From the cell containing the given text, extract its center point as (x, y) coordinate. 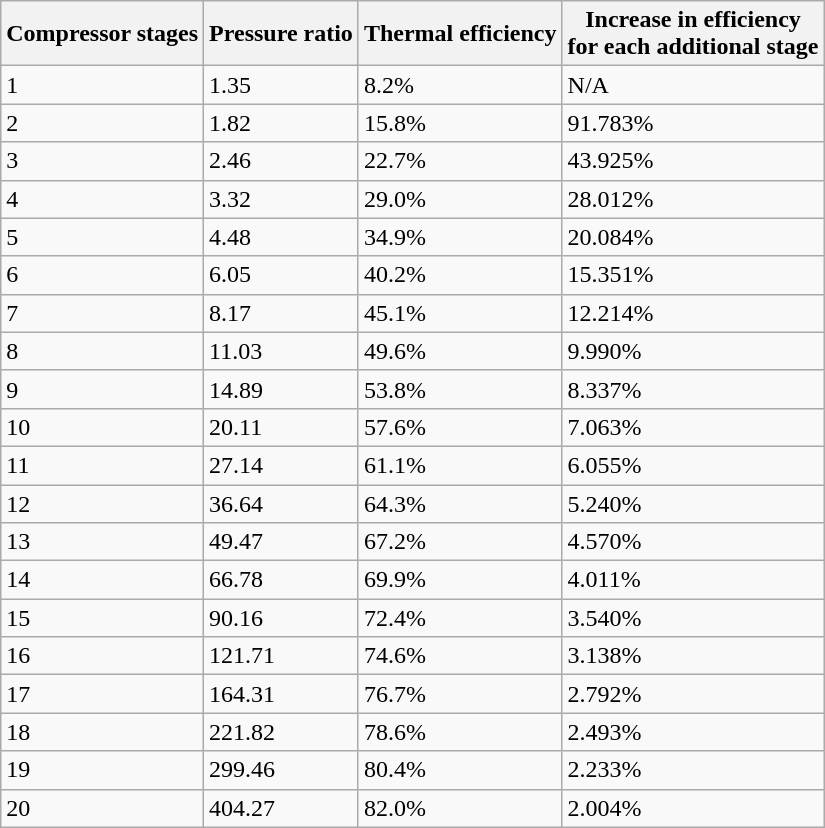
74.6% (460, 656)
8.337% (693, 389)
82.0% (460, 808)
20.084% (693, 237)
17 (102, 694)
8.17 (282, 313)
221.82 (282, 732)
64.3% (460, 503)
5 (102, 237)
80.4% (460, 770)
53.8% (460, 389)
4.48 (282, 237)
29.0% (460, 199)
Pressure ratio (282, 34)
4.570% (693, 542)
2.004% (693, 808)
9 (102, 389)
57.6% (460, 427)
5.240% (693, 503)
3.32 (282, 199)
34.9% (460, 237)
67.2% (460, 542)
7.063% (693, 427)
1 (102, 85)
404.27 (282, 808)
40.2% (460, 275)
28.012% (693, 199)
61.1% (460, 465)
66.78 (282, 580)
69.9% (460, 580)
14 (102, 580)
7 (102, 313)
2 (102, 123)
10 (102, 427)
12.214% (693, 313)
1.82 (282, 123)
4 (102, 199)
20.11 (282, 427)
20 (102, 808)
15.351% (693, 275)
6.055% (693, 465)
N/A (693, 85)
14.89 (282, 389)
164.31 (282, 694)
Compressor stages (102, 34)
Increase in efficiency for each additional stage (693, 34)
121.71 (282, 656)
49.47 (282, 542)
2.46 (282, 161)
76.7% (460, 694)
91.783% (693, 123)
36.64 (282, 503)
9.990% (693, 351)
19 (102, 770)
11 (102, 465)
22.7% (460, 161)
3.138% (693, 656)
8 (102, 351)
2.493% (693, 732)
27.14 (282, 465)
8.2% (460, 85)
18 (102, 732)
16 (102, 656)
11.03 (282, 351)
13 (102, 542)
78.6% (460, 732)
90.16 (282, 618)
72.4% (460, 618)
6.05 (282, 275)
2.792% (693, 694)
12 (102, 503)
43.925% (693, 161)
6 (102, 275)
49.6% (460, 351)
1.35 (282, 85)
299.46 (282, 770)
15 (102, 618)
Thermal efficiency (460, 34)
3.540% (693, 618)
2.233% (693, 770)
4.011% (693, 580)
3 (102, 161)
45.1% (460, 313)
15.8% (460, 123)
